Return (x, y) of the center of cell containing provided text 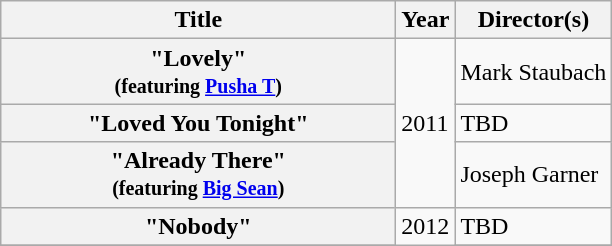
"Nobody" (198, 226)
2012 (426, 226)
2011 (426, 123)
Year (426, 20)
Director(s) (534, 20)
"Lovely"(featuring Pusha T) (198, 72)
"Loved You Tonight" (198, 123)
"Already There"(featuring Big Sean) (198, 174)
Joseph Garner (534, 174)
Title (198, 20)
Mark Staubach (534, 72)
